Locate the cell with the specified text and output its [x, y] center coordinate. 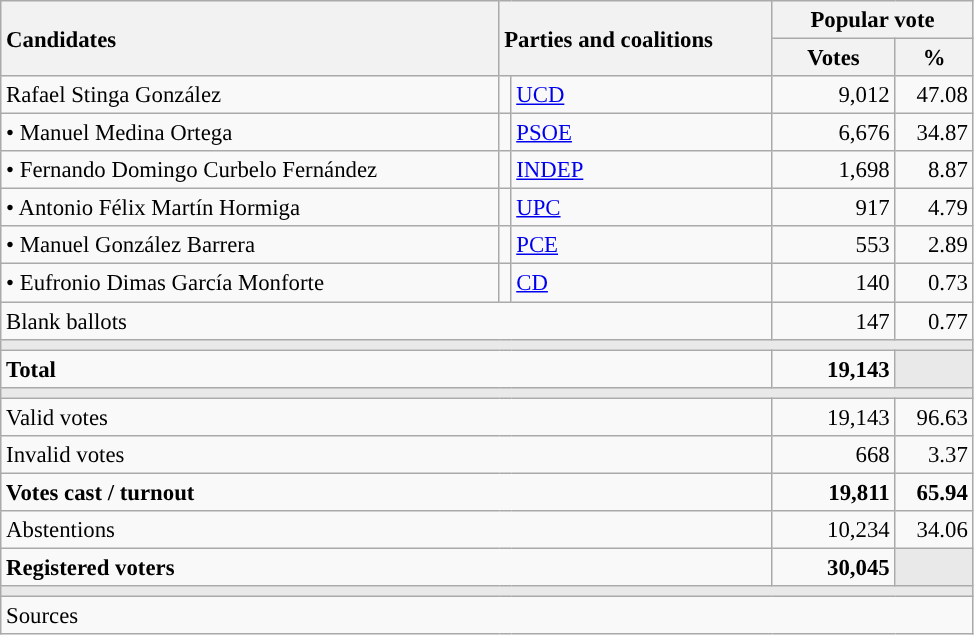
668 [834, 455]
96.63 [934, 417]
Abstentions [386, 530]
Rafael Stinga González [250, 95]
19,811 [834, 492]
Votes cast / turnout [386, 492]
Popular vote [872, 20]
Sources [487, 616]
Parties and coalitions [636, 38]
10,234 [834, 530]
8.87 [934, 170]
3.37 [934, 455]
PSOE [642, 133]
Blank ballots [386, 321]
34.06 [934, 530]
UCD [642, 95]
34.87 [934, 133]
65.94 [934, 492]
Valid votes [386, 417]
9,012 [834, 95]
917 [834, 208]
PCE [642, 245]
4.79 [934, 208]
UPC [642, 208]
• Antonio Félix Martín Hormiga [250, 208]
140 [834, 283]
Votes [834, 58]
0.77 [934, 321]
INDEP [642, 170]
Candidates [250, 38]
1,698 [834, 170]
• Eufronio Dimas García Monforte [250, 283]
• Manuel González Barrera [250, 245]
30,045 [834, 567]
2.89 [934, 245]
Invalid votes [386, 455]
0.73 [934, 283]
47.08 [934, 95]
• Manuel Medina Ortega [250, 133]
• Fernando Domingo Curbelo Fernández [250, 170]
Registered voters [386, 567]
CD [642, 283]
553 [834, 245]
Total [386, 369]
147 [834, 321]
% [934, 58]
6,676 [834, 133]
